Detect which cell encompasses the target text, then output its (X, Y) center coordinate. 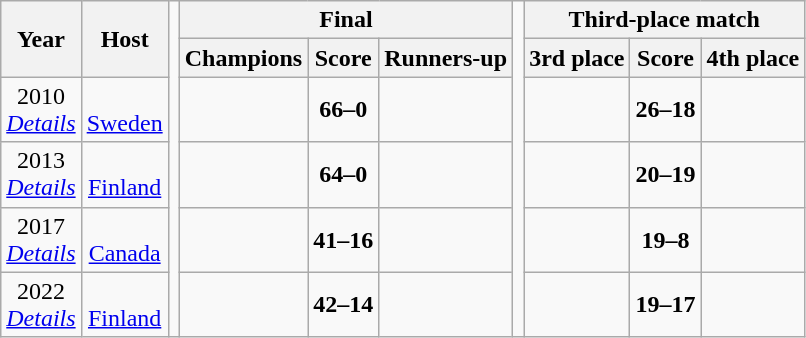
64–0 (344, 174)
4th place (753, 58)
2010 Details (41, 110)
20–19 (666, 174)
Third-place match (664, 20)
19–17 (666, 304)
Canada (124, 240)
Year (41, 39)
3rd place (577, 58)
Runners-up (446, 58)
Sweden (124, 110)
Host (124, 39)
26–18 (666, 110)
Final (346, 20)
2013 Details (41, 174)
41–16 (344, 240)
19–8 (666, 240)
66–0 (344, 110)
Champions (243, 58)
42–14 (344, 304)
2017 Details (41, 240)
2022 Details (41, 304)
